Provide the [X, Y] coordinate of the cell's center where the given text is located.  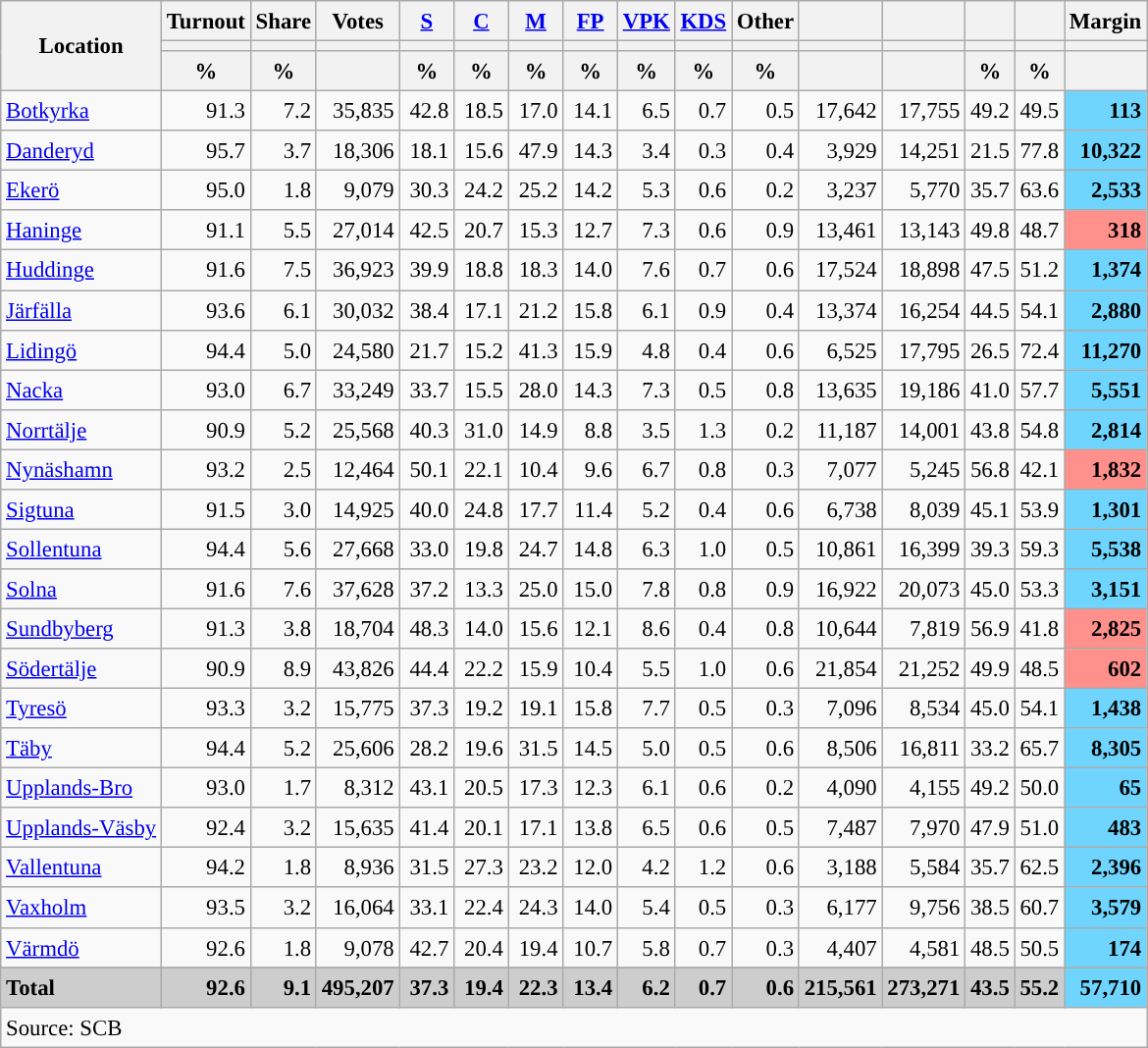
50.5 [1039, 948]
FP [591, 22]
S [427, 22]
41.8 [1039, 628]
54.8 [1039, 430]
2,533 [1106, 190]
Solna [81, 589]
17.0 [536, 112]
17.3 [536, 789]
13,374 [840, 310]
27,668 [357, 550]
1.3 [703, 430]
19.8 [482, 550]
39.9 [427, 271]
91.1 [206, 230]
4.2 [646, 867]
24.2 [482, 190]
50.1 [427, 469]
33.7 [427, 391]
21,854 [840, 669]
4,155 [924, 789]
57,710 [1106, 987]
Norrtälje [81, 430]
Huddinge [81, 271]
15.3 [536, 230]
22.1 [482, 469]
40.0 [427, 510]
95.0 [206, 190]
5,538 [1106, 550]
14.5 [591, 748]
2,880 [1106, 310]
53.9 [1039, 510]
48.7 [1039, 230]
Vallentuna [81, 867]
77.8 [1039, 151]
8,936 [357, 867]
11.4 [591, 510]
24.3 [536, 909]
5.4 [646, 909]
7.5 [283, 271]
Nynäshamn [81, 469]
92.4 [206, 828]
20.7 [482, 230]
Margin [1106, 22]
16,922 [840, 589]
20.1 [482, 828]
Södertälje [81, 669]
38.5 [990, 909]
38.4 [427, 310]
7.7 [646, 708]
8.9 [283, 669]
18,898 [924, 271]
5.8 [646, 948]
55.2 [1039, 987]
3.8 [283, 628]
21.7 [427, 349]
174 [1106, 948]
Source: SCB [574, 1026]
3,237 [840, 190]
12.1 [591, 628]
Votes [357, 22]
Location [81, 46]
2.5 [283, 469]
4,581 [924, 948]
22.2 [482, 669]
7,970 [924, 828]
318 [1106, 230]
Nacka [81, 391]
41.4 [427, 828]
47.5 [990, 271]
39.3 [990, 550]
16,811 [924, 748]
21.2 [536, 310]
10,861 [840, 550]
9,756 [924, 909]
19.2 [482, 708]
2,814 [1106, 430]
19.1 [536, 708]
9,079 [357, 190]
9,078 [357, 948]
Botkyrka [81, 112]
483 [1106, 828]
VPK [646, 22]
Tyresö [81, 708]
49.9 [990, 669]
Danderyd [81, 151]
11,187 [840, 430]
42.5 [427, 230]
6.2 [646, 987]
30.3 [427, 190]
6,525 [840, 349]
3.7 [283, 151]
15.5 [482, 391]
5.3 [646, 190]
43,826 [357, 669]
19,186 [924, 391]
6.3 [646, 550]
17,524 [840, 271]
8,534 [924, 708]
16,399 [924, 550]
41.0 [990, 391]
15,775 [357, 708]
13.8 [591, 828]
27.3 [482, 867]
12.3 [591, 789]
14,001 [924, 430]
20.5 [482, 789]
13,461 [840, 230]
18.8 [482, 271]
2,825 [1106, 628]
43.8 [990, 430]
5,584 [924, 867]
4,090 [840, 789]
Sollentuna [81, 550]
25,568 [357, 430]
8.6 [646, 628]
12.7 [591, 230]
44.4 [427, 669]
5,770 [924, 190]
273,271 [924, 987]
602 [1106, 669]
49.5 [1039, 112]
KDS [703, 22]
20,073 [924, 589]
42.8 [427, 112]
2,396 [1106, 867]
5,551 [1106, 391]
15.2 [482, 349]
Turnout [206, 22]
13.3 [482, 589]
24.8 [482, 510]
28.2 [427, 748]
Haninge [81, 230]
15.0 [591, 589]
19.6 [482, 748]
51.0 [1039, 828]
Värmdö [81, 948]
Sigtuna [81, 510]
62.5 [1039, 867]
13,635 [840, 391]
31.0 [482, 430]
5.6 [283, 550]
10.7 [591, 948]
8,312 [357, 789]
7.2 [283, 112]
21,252 [924, 669]
495,207 [357, 987]
42.7 [427, 948]
65 [1106, 789]
1,374 [1106, 271]
6,738 [840, 510]
45.1 [990, 510]
17,795 [924, 349]
13.4 [591, 987]
56.8 [990, 469]
14.9 [536, 430]
Total [81, 987]
21.5 [990, 151]
65.7 [1039, 748]
11,270 [1106, 349]
51.2 [1039, 271]
37.2 [427, 589]
23.2 [536, 867]
33,249 [357, 391]
43.5 [990, 987]
3.5 [646, 430]
8.8 [591, 430]
93.3 [206, 708]
3,579 [1106, 909]
40.3 [427, 430]
Vaxholm [81, 909]
Lidingö [81, 349]
17.7 [536, 510]
13,143 [924, 230]
7,077 [840, 469]
37,628 [357, 589]
M [536, 22]
17,755 [924, 112]
30,032 [357, 310]
16,064 [357, 909]
14.2 [591, 190]
48.3 [427, 628]
4,407 [840, 948]
215,561 [840, 987]
10,644 [840, 628]
1.2 [703, 867]
10,322 [1106, 151]
9.6 [591, 469]
93.5 [206, 909]
33.1 [427, 909]
7,819 [924, 628]
6,177 [840, 909]
Share [283, 22]
8,506 [840, 748]
28.0 [536, 391]
7,487 [840, 828]
24.7 [536, 550]
8,039 [924, 510]
12.0 [591, 867]
3,929 [840, 151]
41.3 [536, 349]
3,188 [840, 867]
7.8 [646, 589]
12,464 [357, 469]
59.3 [1039, 550]
7,096 [840, 708]
25.2 [536, 190]
1,438 [1106, 708]
91.5 [206, 510]
57.7 [1039, 391]
14.1 [591, 112]
18,306 [357, 151]
35,835 [357, 112]
18.5 [482, 112]
44.5 [990, 310]
95.7 [206, 151]
93.2 [206, 469]
1,832 [1106, 469]
Sundbyberg [81, 628]
18.1 [427, 151]
14,925 [357, 510]
3.4 [646, 151]
4.8 [646, 349]
26.5 [990, 349]
22.4 [482, 909]
33.0 [427, 550]
63.6 [1039, 190]
42.1 [1039, 469]
Järfälla [81, 310]
25,606 [357, 748]
53.3 [1039, 589]
5,245 [924, 469]
72.4 [1039, 349]
36,923 [357, 271]
24,580 [357, 349]
Upplands-Väsby [81, 828]
C [482, 22]
17,642 [840, 112]
16,254 [924, 310]
20.4 [482, 948]
18,704 [357, 628]
43.1 [427, 789]
1.7 [283, 789]
27,014 [357, 230]
14,251 [924, 151]
93.6 [206, 310]
Other [765, 22]
49.8 [990, 230]
3,151 [1106, 589]
3.0 [283, 510]
22.3 [536, 987]
113 [1106, 112]
25.0 [536, 589]
56.9 [990, 628]
9.1 [283, 987]
Upplands-Bro [81, 789]
33.2 [990, 748]
18.3 [536, 271]
Täby [81, 748]
94.2 [206, 867]
50.0 [1039, 789]
15,635 [357, 828]
60.7 [1039, 909]
14.8 [591, 550]
8,305 [1106, 748]
1,301 [1106, 510]
Ekerö [81, 190]
